Scan for the cell matching the given text and deliver its [x, y] coordinate at center. 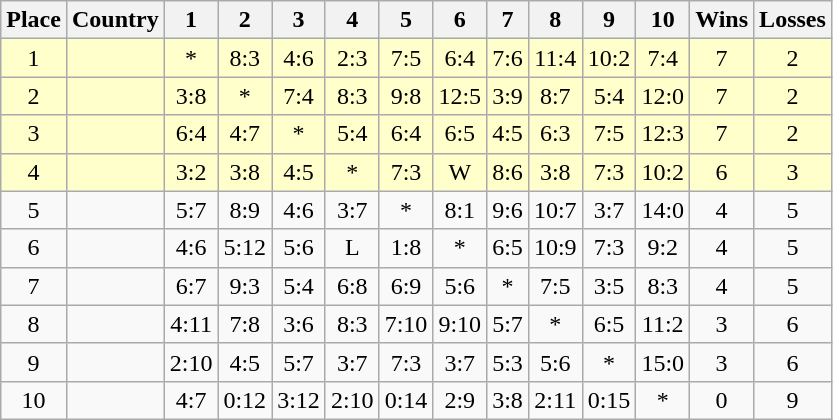
0:12 [245, 400]
3:6 [299, 324]
Place [34, 20]
10:7 [555, 210]
2:11 [555, 400]
11:2 [663, 324]
L [352, 248]
8:9 [245, 210]
9:6 [508, 210]
0:15 [609, 400]
12:5 [460, 96]
6:8 [352, 286]
Losses [793, 20]
9:10 [460, 324]
10:9 [555, 248]
9:8 [406, 96]
0 [722, 400]
9:2 [663, 248]
7:8 [245, 324]
8:1 [460, 210]
Wins [722, 20]
3:12 [299, 400]
4:11 [191, 324]
12:3 [663, 134]
11:4 [555, 58]
6:7 [191, 286]
6:3 [555, 134]
9:3 [245, 286]
12:0 [663, 96]
6:9 [406, 286]
W [460, 172]
1:8 [406, 248]
14:0 [663, 210]
7:6 [508, 58]
8:6 [508, 172]
5:3 [508, 362]
Country [115, 20]
0:14 [406, 400]
15:0 [663, 362]
5:12 [245, 248]
3:5 [609, 286]
7:10 [406, 324]
3:2 [191, 172]
3:9 [508, 96]
8:7 [555, 96]
2:9 [460, 400]
2:3 [352, 58]
